Search for the cell housing the specified text and yield its (X, Y) center coordinate. 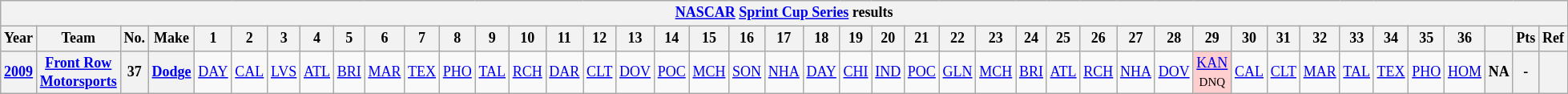
31 (1284, 39)
2009 (19, 72)
22 (957, 39)
Front Row Motorsports (79, 72)
34 (1391, 39)
Make (171, 39)
2 (250, 39)
30 (1250, 39)
20 (888, 39)
8 (457, 39)
28 (1174, 39)
32 (1320, 39)
10 (527, 39)
1 (213, 39)
Dodge (171, 72)
15 (709, 39)
No. (135, 39)
17 (784, 39)
IND (888, 72)
- (1526, 72)
Pts (1526, 39)
25 (1063, 39)
21 (922, 39)
37 (135, 72)
9 (492, 39)
27 (1136, 39)
3 (284, 39)
Team (79, 39)
CHI (856, 72)
NA (1498, 72)
24 (1032, 39)
14 (671, 39)
NASCAR Sprint Cup Series results (784, 13)
33 (1356, 39)
5 (349, 39)
29 (1212, 39)
HOM (1465, 72)
LVS (284, 72)
12 (599, 39)
35 (1426, 39)
KANDNQ (1212, 72)
26 (1098, 39)
SON (747, 72)
13 (635, 39)
4 (317, 39)
Ref (1554, 39)
DAR (564, 72)
18 (821, 39)
11 (564, 39)
7 (422, 39)
36 (1465, 39)
Year (19, 39)
23 (996, 39)
6 (385, 39)
GLN (957, 72)
19 (856, 39)
16 (747, 39)
